Output the [X, Y] coordinate of the center of the cell containing the given text.  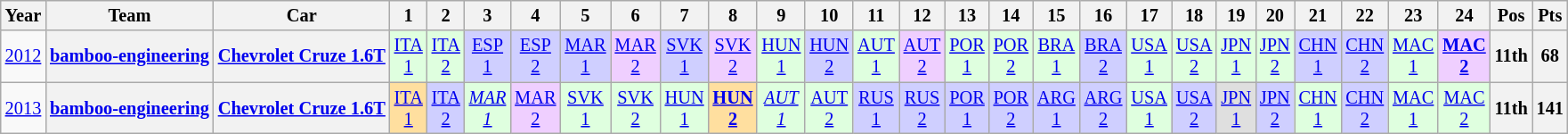
Team [130, 15]
14 [1011, 15]
9 [781, 15]
ESP1 [488, 56]
Pts [1550, 15]
17 [1149, 15]
6 [636, 15]
2012 [23, 56]
RUS1 [876, 108]
ARG2 [1104, 108]
3 [488, 15]
16 [1104, 15]
19 [1236, 15]
Pos [1512, 15]
Year [23, 15]
1 [409, 15]
BRA1 [1056, 56]
BRA2 [1104, 56]
11 [876, 15]
2013 [23, 108]
23 [1413, 15]
8 [732, 15]
4 [535, 15]
141 [1550, 108]
5 [585, 15]
20 [1275, 15]
ARG1 [1056, 108]
2 [446, 15]
12 [922, 15]
10 [829, 15]
Car [302, 15]
15 [1056, 15]
21 [1318, 15]
24 [1464, 15]
68 [1550, 56]
22 [1364, 15]
7 [685, 15]
18 [1194, 15]
RUS2 [922, 108]
13 [967, 15]
ESP2 [535, 56]
